Search for the cell housing the specified text and yield its [x, y] center coordinate. 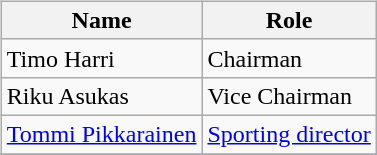
Chairman [289, 58]
Vice Chairman [289, 96]
Sporting director [289, 134]
Riku Asukas [102, 96]
Tommi Pikkarainen [102, 134]
Name [102, 20]
Role [289, 20]
Timo Harri [102, 58]
